Identify which cell holds the provided text, then report its [X, Y] central coordinate. 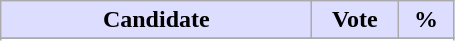
% [426, 20]
Vote [355, 20]
Candidate [156, 20]
